Pinpoint the cell where the given text exists, returning its (x, y) midpoint coordinate. 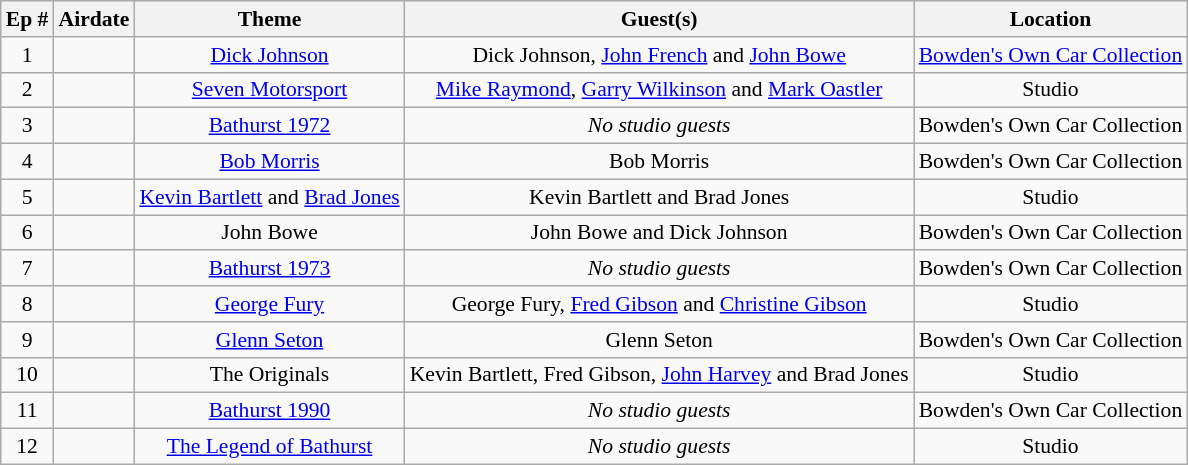
8 (28, 304)
7 (28, 269)
Airdate (94, 19)
Ep # (28, 19)
12 (28, 447)
George Fury, Fred Gibson and Christine Gibson (660, 304)
Dick Johnson, John French and John Bowe (660, 55)
9 (28, 340)
George Fury (269, 304)
The Legend of Bathurst (269, 447)
Kevin Bartlett, Fred Gibson, John Harvey and Brad Jones (660, 375)
John Bowe and Dick Johnson (660, 233)
4 (28, 162)
John Bowe (269, 233)
Location (1051, 19)
Dick Johnson (269, 55)
The Originals (269, 375)
Mike Raymond, Garry Wilkinson and Mark Oastler (660, 90)
Guest(s) (660, 19)
11 (28, 411)
2 (28, 90)
1 (28, 55)
Bathurst 1990 (269, 411)
6 (28, 233)
Bathurst 1973 (269, 269)
3 (28, 126)
Theme (269, 19)
Seven Motorsport (269, 90)
10 (28, 375)
Bathurst 1972 (269, 126)
5 (28, 197)
